Extract the [x, y] coordinate from the center of the cell holding the provided text.  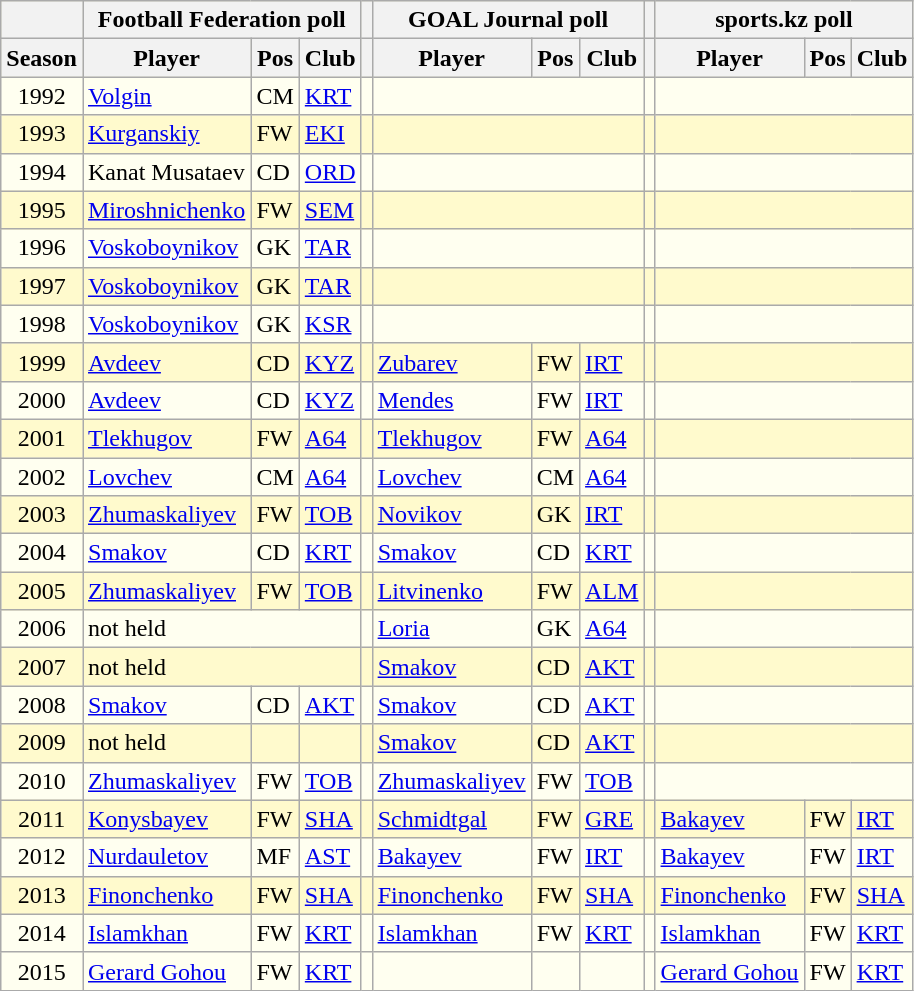
Novikov [452, 515]
GRE [612, 819]
1999 [42, 362]
Schmidtgal [452, 819]
2012 [42, 857]
sports.kz poll [784, 20]
KSR [330, 324]
Loria [452, 629]
Mendes [452, 400]
Konysbayev [166, 819]
1992 [42, 96]
Kurganskiy [166, 134]
Litvinenko [452, 591]
1996 [42, 248]
Season [42, 58]
2008 [42, 705]
2014 [42, 933]
2004 [42, 553]
2011 [42, 819]
1998 [42, 324]
2009 [42, 743]
2007 [42, 667]
2006 [42, 629]
2000 [42, 400]
GOAL Journal poll [508, 20]
EKI [330, 134]
ORD [330, 172]
2005 [42, 591]
ALM [612, 591]
2013 [42, 895]
Nurdauletov [166, 857]
Zubarev [452, 362]
1993 [42, 134]
2010 [42, 781]
2002 [42, 477]
2001 [42, 438]
2003 [42, 515]
1995 [42, 210]
1997 [42, 286]
MF [275, 857]
SEM [330, 210]
2015 [42, 971]
Football Federation poll [222, 20]
1994 [42, 172]
AST [330, 857]
Kanat Musataev [166, 172]
Volgin [166, 96]
Miroshnichenko [166, 210]
